Scan for the cell matching the given text and deliver its (x, y) coordinate at center. 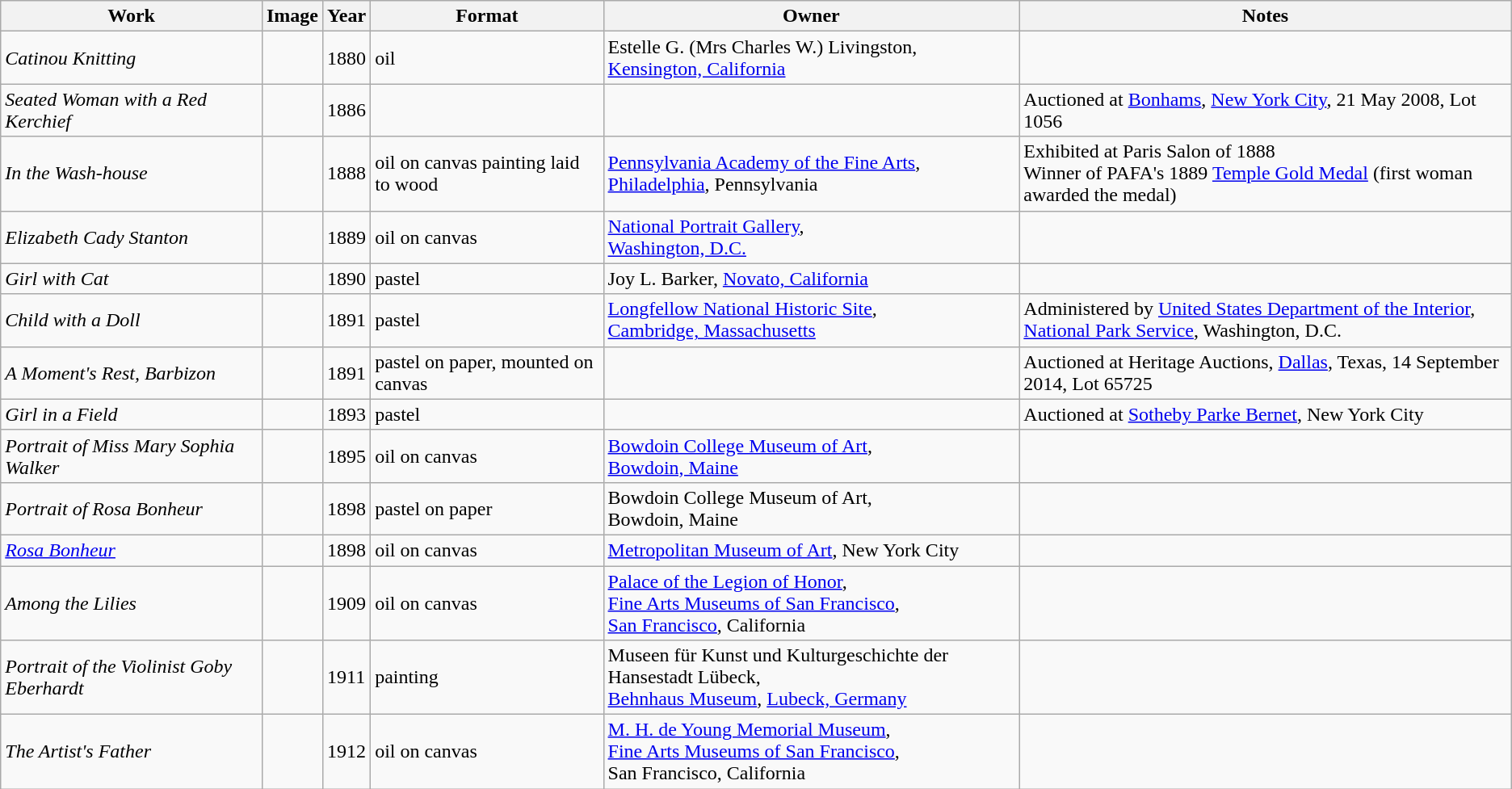
pastel on paper, mounted on canvas (487, 373)
Seated Woman with a Red Kerchief (132, 110)
Rosa Bonheur (132, 550)
A Moment's Rest, Barbizon (132, 373)
Among the Lilies (132, 602)
1889 (347, 237)
painting (487, 678)
1911 (347, 678)
1880 (347, 58)
pastel on paper (487, 509)
1909 (347, 602)
Estelle G. (Mrs Charles W.) Livingston,Kensington, California (811, 58)
Year (347, 16)
Auctioned at Sotheby Parke Bernet, New York City (1265, 414)
Metropolitan Museum of Art, New York City (811, 550)
1895 (347, 455)
In the Wash-house (132, 174)
Portrait of Miss Mary Sophia Walker (132, 455)
Catinou Knitting (132, 58)
National Portrait Gallery,Washington, D.C. (811, 237)
Longfellow National Historic Site,Cambridge, Massachusetts (811, 320)
Pennsylvania Academy of the Fine Arts,Philadelphia, Pennsylvania (811, 174)
Exhibited at Paris Salon of 1888Winner of PAFA's 1889 Temple Gold Medal (first woman awarded the medal) (1265, 174)
M. H. de Young Memorial Museum,Fine Arts Museums of San Francisco,San Francisco, California (811, 752)
1890 (347, 279)
Auctioned at Heritage Auctions, Dallas, Texas, 14 September 2014, Lot 65725 (1265, 373)
Joy L. Barker, Novato, California (811, 279)
1893 (347, 414)
Portrait of the Violinist Goby Eberhardt (132, 678)
1888 (347, 174)
Girl in a Field (132, 414)
Portrait of Rosa Bonheur (132, 509)
oil (487, 58)
oil on canvas painting laid to wood (487, 174)
1886 (347, 110)
The Artist's Father (132, 752)
Child with a Doll (132, 320)
Notes (1265, 16)
Administered by United States Department of the Interior,National Park Service, Washington, D.C. (1265, 320)
Palace of the Legion of Honor,Fine Arts Museums of San Francisco,San Francisco, California (811, 602)
Auctioned at Bonhams, New York City, 21 May 2008, Lot 1056 (1265, 110)
Format (487, 16)
Museen für Kunst und Kulturgeschichte der Hansestadt Lübeck,Behnhaus Museum, Lubeck, Germany (811, 678)
1912 (347, 752)
Girl with Cat (132, 279)
Elizabeth Cady Stanton (132, 237)
Owner (811, 16)
Image (292, 16)
Work (132, 16)
